Determine the [x, y] coordinate at the center of the cell enclosing the given text.  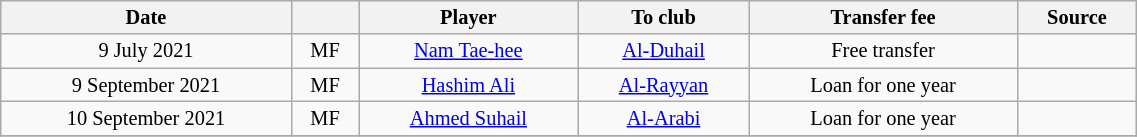
Source [1077, 17]
Free transfer [883, 51]
Date [146, 17]
Hashim Ali [468, 85]
9 July 2021 [146, 51]
Ahmed Suhail [468, 118]
10 September 2021 [146, 118]
Transfer fee [883, 17]
To club [664, 17]
9 September 2021 [146, 85]
Al-Arabi [664, 118]
Nam Tae-hee [468, 51]
Al-Duhail [664, 51]
Al-Rayyan [664, 85]
Player [468, 17]
